Locate the cell with the specified text and output its (x, y) center coordinate. 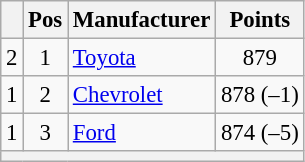
Toyota (142, 58)
Ford (142, 133)
Manufacturer (142, 20)
879 (260, 58)
3 (46, 133)
874 (–5) (260, 133)
Pos (46, 20)
Chevrolet (142, 95)
Points (260, 20)
878 (–1) (260, 95)
